Return [X, Y] of the center of cell containing provided text 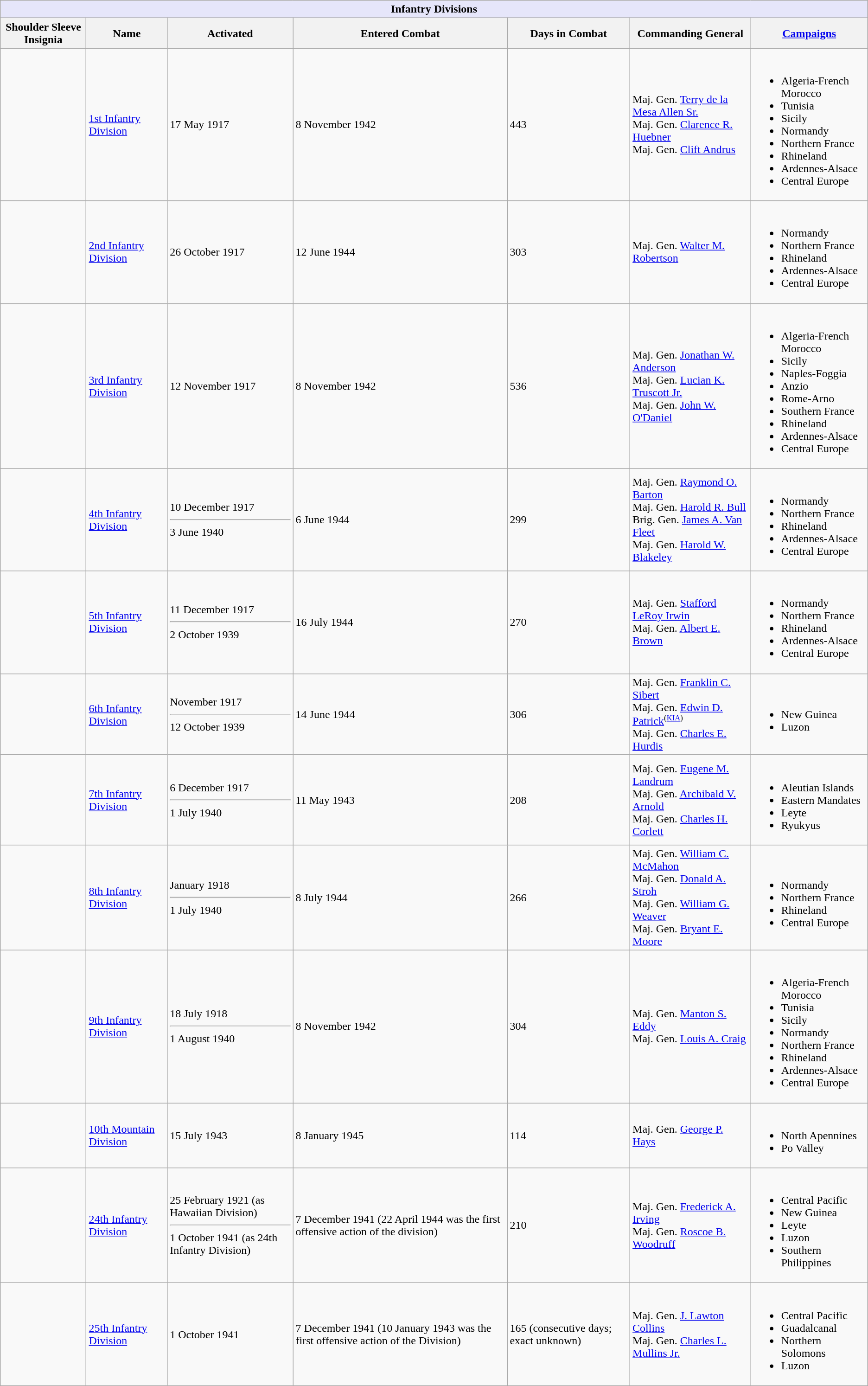
114 [568, 1136]
25 February 1921 (as Hawaiian Division) 1 October 1941 (as 24th Infantry Division) [230, 1226]
6 June 1944 [400, 520]
Maj. Gen. Walter M. Robertson [691, 252]
NormandyNorthern FranceRhinelandCentral Europe [809, 897]
303 [568, 252]
8 January 1945 [400, 1136]
11 May 1943 [400, 800]
Maj. Gen. Jonathan W. AndersonMaj. Gen. Lucian K. Truscott Jr.Maj. Gen. John W. O'Daniel [691, 386]
Entered Combat [400, 33]
11 December 1917 2 October 1939 [230, 622]
8th Infantry Division [127, 897]
3rd Infantry Division [127, 386]
6 December 1917 1 July 1940 [230, 800]
12 June 1944 [400, 252]
210 [568, 1226]
Central PacificGuadalcanalNorthern SolomonsLuzon [809, 1334]
6th Infantry Division [127, 714]
10 December 1917 3 June 1940 [230, 520]
12 November 1917 [230, 386]
306 [568, 714]
7th Infantry Division [127, 800]
Central PacificNew GuineaLeyteLuzonSouthern Philippines [809, 1226]
1st Infantry Division [127, 124]
2nd Infantry Division [127, 252]
15 July 1943 [230, 1136]
18 July 1918 1 August 1940 [230, 1027]
25th Infantry Division [127, 1334]
536 [568, 386]
November 1917 12 October 1939 [230, 714]
Maj. Gen. Terry de la Mesa Allen Sr.Maj. Gen. Clarence R. HuebnerMaj. Gen. Clift Andrus [691, 124]
1 October 1941 [230, 1334]
Maj. Gen. George P. Hays [691, 1136]
Maj. Gen. Stafford LeRoy IrwinMaj. Gen. Albert E. Brown [691, 622]
Maj. Gen. J. Lawton CollinsMaj. Gen. Charles L. Mullins Jr. [691, 1334]
Maj. Gen. Frederick A. IrvingMaj. Gen. Roscoe B. Woodruff [691, 1226]
299 [568, 520]
North ApenninesPo Valley [809, 1136]
9th Infantry Division [127, 1027]
165 (consecutive days; exact unknown) [568, 1334]
Algeria-French MoroccoSicilyNaples-FoggiaAnzioRome-ArnoSouthern FranceRhinelandArdennes-AlsaceCentral Europe [809, 386]
Commanding General [691, 33]
208 [568, 800]
7 December 1941 (10 January 1943 was the first offensive action of the Division) [400, 1334]
Maj. Gen. Manton S. EddyMaj. Gen. Louis A. Craig [691, 1027]
10th Mountain Division [127, 1136]
New GuineaLuzon [809, 714]
Campaigns [809, 33]
5th Infantry Division [127, 622]
Maj. Gen. William C. McMahonMaj. Gen. Donald A. StrohMaj. Gen. William G. WeaverMaj. Gen. Bryant E. Moore [691, 897]
Days in Combat [568, 33]
304 [568, 1027]
270 [568, 622]
Maj. Gen. Franklin C. SibertMaj. Gen. Edwin D. Patrick(KIA)Maj. Gen. Charles E. Hurdis [691, 714]
Activated [230, 33]
24th Infantry Division [127, 1226]
443 [568, 124]
14 June 1944 [400, 714]
January 1918 1 July 1940 [230, 897]
8 July 1944 [400, 897]
266 [568, 897]
Maj. Gen. Eugene M. LandrumMaj. Gen. Archibald V. ArnoldMaj. Gen. Charles H. Corlett [691, 800]
4th Infantry Division [127, 520]
Shoulder Sleeve Insignia [44, 33]
Name [127, 33]
Aleutian IslandsEastern MandatesLeyteRyukyus [809, 800]
17 May 1917 [230, 124]
Infantry Divisions [434, 9]
7 December 1941 (22 April 1944 was the first offensive action of the division) [400, 1226]
16 July 1944 [400, 622]
26 October 1917 [230, 252]
Maj. Gen. Raymond O. BartonMaj. Gen. Harold R. BullBrig. Gen. James A. Van FleetMaj. Gen. Harold W. Blakeley [691, 520]
